For the text-containing cell, return its midpoint in [X, Y] coordinate format. 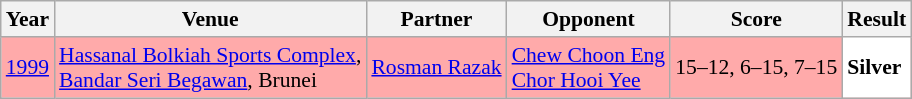
15–12, 6–15, 7–15 [756, 68]
Year [28, 19]
Result [876, 19]
Opponent [589, 19]
1999 [28, 68]
Partner [436, 19]
Rosman Razak [436, 68]
Silver [876, 68]
Venue [210, 19]
Hassanal Bolkiah Sports Complex,Bandar Seri Begawan, Brunei [210, 68]
Chew Choon Eng Chor Hooi Yee [589, 68]
Score [756, 19]
